For the text-containing cell, return its midpoint in (X, Y) coordinate format. 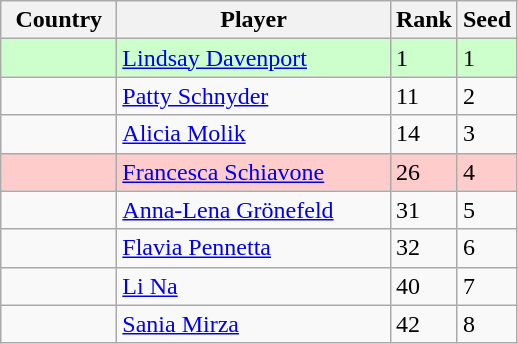
3 (486, 134)
31 (424, 210)
Alicia Molik (254, 134)
4 (486, 172)
Lindsay Davenport (254, 58)
Flavia Pennetta (254, 248)
7 (486, 286)
2 (486, 96)
Seed (486, 20)
6 (486, 248)
26 (424, 172)
32 (424, 248)
Li Na (254, 286)
40 (424, 286)
Francesca Schiavone (254, 172)
42 (424, 324)
Country (59, 20)
Anna-Lena Grönefeld (254, 210)
11 (424, 96)
Patty Schnyder (254, 96)
Rank (424, 20)
Sania Mirza (254, 324)
Player (254, 20)
14 (424, 134)
5 (486, 210)
8 (486, 324)
